Search for the cell housing the specified text and yield its [x, y] center coordinate. 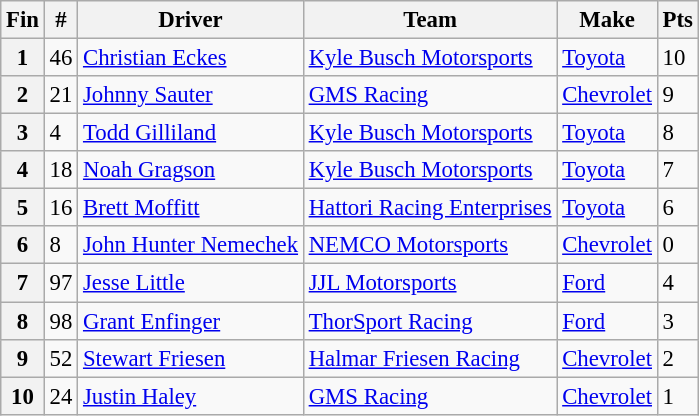
Stewart Friesen [191, 358]
Halmar Friesen Racing [430, 358]
John Hunter Nemechek [191, 245]
16 [60, 208]
5 [23, 208]
Jesse Little [191, 283]
21 [60, 95]
52 [60, 358]
Johnny Sauter [191, 95]
24 [60, 396]
Team [430, 20]
Driver [191, 20]
Make [607, 20]
Christian Eckes [191, 58]
Todd Gilliland [191, 133]
NEMCO Motorsports [430, 245]
Grant Enfinger [191, 321]
JJL Motorsports [430, 283]
Hattori Racing Enterprises [430, 208]
Pts [678, 20]
46 [60, 58]
Noah Gragson [191, 170]
ThorSport Racing [430, 321]
98 [60, 321]
97 [60, 283]
Brett Moffitt [191, 208]
Justin Haley [191, 396]
# [60, 20]
18 [60, 170]
0 [678, 245]
Fin [23, 20]
